Determine the [x, y] coordinate at the center of the cell enclosing the given text.  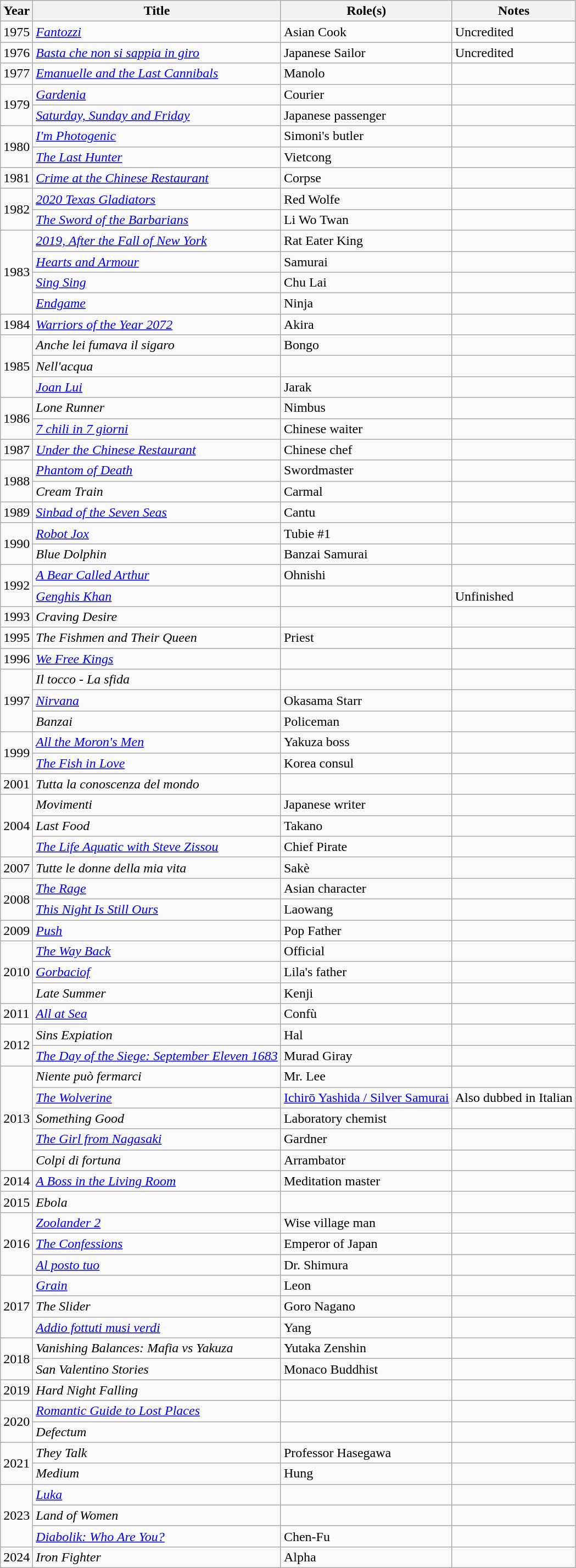
Laboratory chemist [366, 1118]
1992 [16, 585]
Under the Chinese Restaurant [157, 450]
Late Summer [157, 993]
Takano [366, 826]
Also dubbed in Italian [514, 1097]
Year [16, 11]
Professor Hasegawa [366, 1453]
Chen-Fu [366, 1536]
Crime at the Chinese Restaurant [157, 178]
1995 [16, 638]
Ichirō Yashida / Silver Samurai [366, 1097]
Mr. Lee [366, 1077]
2001 [16, 784]
Hal [366, 1035]
Manolo [366, 74]
Sinbad of the Seven Seas [157, 512]
1983 [16, 272]
Gorbaciof [157, 972]
2023 [16, 1515]
2004 [16, 826]
1990 [16, 544]
Robot Jox [157, 533]
Li Wo Twan [366, 220]
Vietcong [366, 157]
Official [366, 951]
Yutaka Zenshin [366, 1348]
The Fishmen and Their Queen [157, 638]
Ohnishi [366, 575]
1977 [16, 74]
Meditation master [366, 1181]
Kenji [366, 993]
Red Wolfe [366, 199]
2019 [16, 1390]
A Bear Called Arthur [157, 575]
Asian character [366, 888]
The Way Back [157, 951]
Unfinished [514, 596]
Lila's father [366, 972]
All at Sea [157, 1014]
Korea consul [366, 763]
Land of Women [157, 1515]
Zoolander 2 [157, 1223]
Title [157, 11]
Defectum [157, 1432]
Phantom of Death [157, 471]
Basta che non si sappia in giro [157, 53]
Grain [157, 1286]
Anche lei fumava il sigaro [157, 345]
Movimenti [157, 805]
Yang [366, 1328]
2020 Texas Gladiators [157, 199]
Goro Nagano [366, 1307]
Push [157, 931]
The Fish in Love [157, 763]
The Last Hunter [157, 157]
Carmal [366, 491]
Chief Pirate [366, 847]
Fantozzi [157, 32]
Gardner [366, 1139]
2017 [16, 1307]
2013 [16, 1118]
Yakuza boss [366, 742]
2012 [16, 1045]
Emanuelle and the Last Cannibals [157, 74]
Blue Dolphin [157, 554]
Cantu [366, 512]
Simoni's butler [366, 136]
Romantic Guide to Lost Places [157, 1411]
Lone Runner [157, 408]
The Girl from Nagasaki [157, 1139]
Vanishing Balances: Mafia vs Yakuza [157, 1348]
2007 [16, 867]
Gardenia [157, 94]
1999 [16, 753]
Chinese chef [366, 450]
Leon [366, 1286]
Japanese Sailor [366, 53]
Japanese writer [366, 805]
Nell'acqua [157, 366]
Confù [366, 1014]
2019, After the Fall of New York [157, 240]
1976 [16, 53]
Hung [366, 1474]
Samurai [366, 262]
The Slider [157, 1307]
Hard Night Falling [157, 1390]
Murad Giray [366, 1056]
Swordmaster [366, 471]
2020 [16, 1421]
This Night Is Still Ours [157, 909]
2014 [16, 1181]
1984 [16, 324]
Diabolik: Who Are You? [157, 1536]
Policeman [366, 721]
1979 [16, 105]
Banzai [157, 721]
Asian Cook [366, 32]
The Rage [157, 888]
Niente può fermarci [157, 1077]
2024 [16, 1557]
Luka [157, 1494]
Tutta la conoscenza del mondo [157, 784]
Iron Fighter [157, 1557]
1989 [16, 512]
Medium [157, 1474]
The Day of the Siege: September Eleven 1683 [157, 1056]
1986 [16, 418]
Hearts and Armour [157, 262]
A Boss in the Living Room [157, 1181]
Joan Lui [157, 387]
Craving Desire [157, 617]
Priest [366, 638]
1993 [16, 617]
1980 [16, 147]
They Talk [157, 1453]
Okasama Starr [366, 701]
Chu Lai [366, 283]
2011 [16, 1014]
2009 [16, 931]
Addio fottuti musi verdi [157, 1328]
1996 [16, 659]
Tubie #1 [366, 533]
2016 [16, 1244]
Japanese passenger [366, 115]
Nirvana [157, 701]
Nimbus [366, 408]
Rat Eater King [366, 240]
The Life Aquatic with Steve Zissou [157, 847]
1987 [16, 450]
Dr. Shimura [366, 1264]
Last Food [157, 826]
Courier [366, 94]
Alpha [366, 1557]
Laowang [366, 909]
Ebola [157, 1202]
1997 [16, 701]
1988 [16, 481]
7 chili in 7 giorni [157, 429]
Chinese waiter [366, 429]
The Confessions [157, 1244]
1982 [16, 209]
Ninja [366, 304]
San Valentino Stories [157, 1369]
Notes [514, 11]
Bongo [366, 345]
2015 [16, 1202]
Jarak [366, 387]
1981 [16, 178]
1985 [16, 366]
Akira [366, 324]
Something Good [157, 1118]
Tutte le donne della mia vita [157, 867]
Colpi di fortuna [157, 1160]
I'm Photogenic [157, 136]
Warriors of the Year 2072 [157, 324]
Genghis Khan [157, 596]
Sakè [366, 867]
Endgame [157, 304]
Wise village man [366, 1223]
Corpse [366, 178]
2008 [16, 899]
Banzai Samurai [366, 554]
Cream Train [157, 491]
Monaco Buddhist [366, 1369]
Sing Sing [157, 283]
We Free Kings [157, 659]
Saturday, Sunday and Friday [157, 115]
2021 [16, 1463]
Al posto tuo [157, 1264]
The Wolverine [157, 1097]
Il tocco - La sfida [157, 680]
Pop Father [366, 931]
The Sword of the Barbarians [157, 220]
2010 [16, 972]
Emperor of Japan [366, 1244]
Arrambator [366, 1160]
1975 [16, 32]
All the Moron's Men [157, 742]
Role(s) [366, 11]
2018 [16, 1359]
Sins Expiation [157, 1035]
